Return (x, y) of the center of cell containing provided text 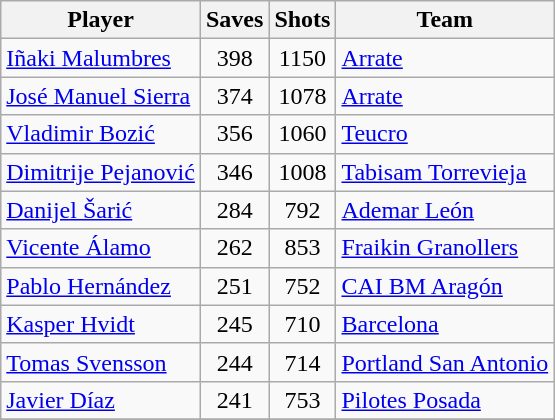
262 (234, 248)
Player (101, 20)
Tabisam Torrevieja (445, 172)
Fraikin Granollers (445, 248)
Vicente Álamo (101, 248)
Portland San Antonio (445, 362)
CAI BM Aragón (445, 286)
1078 (302, 96)
356 (234, 134)
346 (234, 172)
1008 (302, 172)
714 (302, 362)
245 (234, 324)
244 (234, 362)
710 (302, 324)
Iñaki Malumbres (101, 58)
Pablo Hernández (101, 286)
1150 (302, 58)
Tomas Svensson (101, 362)
398 (234, 58)
Saves (234, 20)
Dimitrije Pejanović (101, 172)
Javier Díaz (101, 400)
Barcelona (445, 324)
251 (234, 286)
1060 (302, 134)
Danijel Šarić (101, 210)
792 (302, 210)
Shots (302, 20)
Teucro (445, 134)
José Manuel Sierra (101, 96)
284 (234, 210)
Vladimir Bozić (101, 134)
752 (302, 286)
753 (302, 400)
Ademar León (445, 210)
Team (445, 20)
Kasper Hvidt (101, 324)
853 (302, 248)
241 (234, 400)
Pilotes Posada (445, 400)
374 (234, 96)
